Capture the cell that displays the provided text and extract its (X, Y) central coordinate. 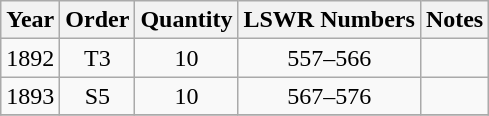
1893 (30, 96)
LSWR Numbers (329, 20)
T3 (98, 58)
1892 (30, 58)
Quantity (186, 20)
S5 (98, 96)
Notes (454, 20)
Year (30, 20)
557–566 (329, 58)
567–576 (329, 96)
Order (98, 20)
